Pinpoint the cell where the given text exists, returning its (x, y) midpoint coordinate. 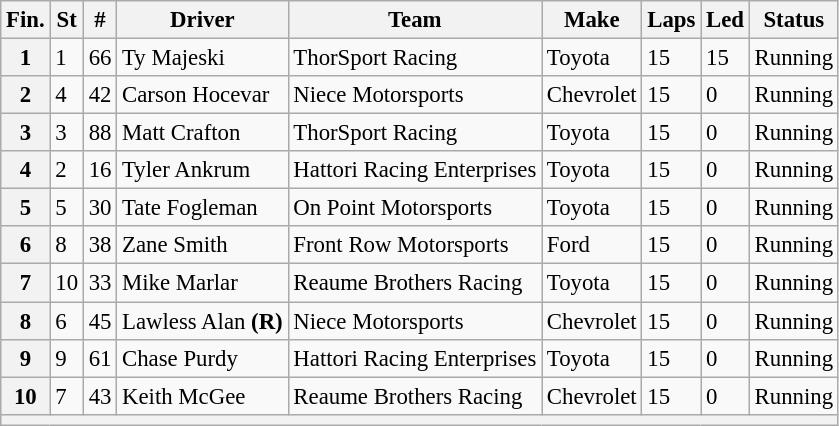
Laps (672, 20)
66 (100, 58)
45 (100, 321)
38 (100, 245)
88 (100, 133)
Keith McGee (202, 396)
Ford (592, 245)
Driver (202, 20)
43 (100, 396)
Zane Smith (202, 245)
Lawless Alan (R) (202, 321)
St (66, 20)
# (100, 20)
Led (726, 20)
Carson Hocevar (202, 95)
Matt Crafton (202, 133)
16 (100, 170)
33 (100, 283)
On Point Motorsports (415, 208)
Team (415, 20)
Tate Fogleman (202, 208)
Front Row Motorsports (415, 245)
Fin. (26, 20)
Make (592, 20)
61 (100, 358)
42 (100, 95)
Status (794, 20)
Tyler Ankrum (202, 170)
Ty Majeski (202, 58)
Mike Marlar (202, 283)
Chase Purdy (202, 358)
30 (100, 208)
